Return [x, y] of the center of cell containing provided text 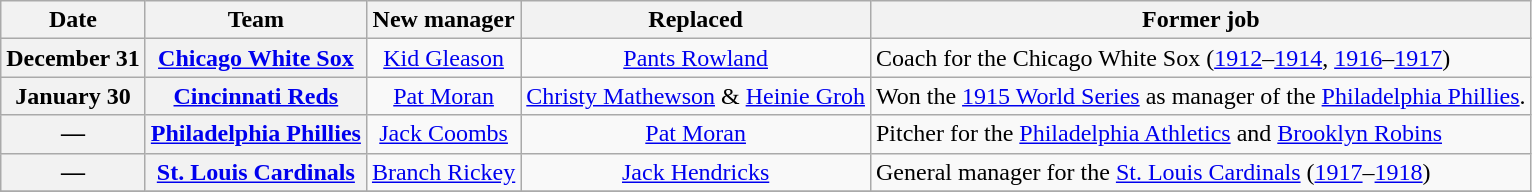
Replaced [696, 20]
Coach for the Chicago White Sox (1912–1914, 1916–1917) [1200, 58]
December 31 [74, 58]
Chicago White Sox [256, 58]
Former job [1200, 20]
Branch Rickey [443, 172]
Won the 1915 World Series as manager of the Philadelphia Phillies. [1200, 96]
Kid Gleason [443, 58]
Pitcher for the Philadelphia Athletics and Brooklyn Robins [1200, 134]
Christy Mathewson & Heinie Groh [696, 96]
Cincinnati Reds [256, 96]
New manager [443, 20]
Team [256, 20]
Jack Hendricks [696, 172]
Philadelphia Phillies [256, 134]
Date [74, 20]
St. Louis Cardinals [256, 172]
January 30 [74, 96]
General manager for the St. Louis Cardinals (1917–1918) [1200, 172]
Pants Rowland [696, 58]
Jack Coombs [443, 134]
